Locate the cell with the specified text and output its (X, Y) center coordinate. 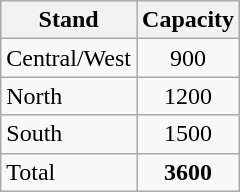
North (69, 96)
Capacity (188, 20)
South (69, 134)
900 (188, 58)
Stand (69, 20)
3600 (188, 172)
1200 (188, 96)
Total (69, 172)
Central/West (69, 58)
1500 (188, 134)
